For the text-containing cell, return its midpoint in (x, y) coordinate format. 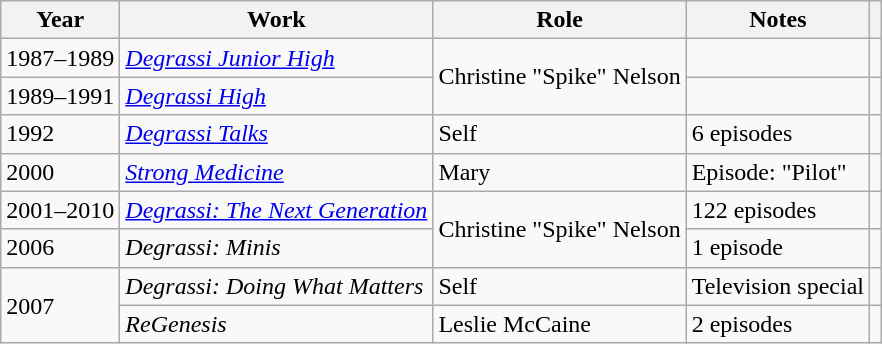
Degrassi: Doing What Matters (276, 286)
1989–1991 (60, 96)
2006 (60, 248)
Notes (778, 20)
Degrassi Talks (276, 134)
Year (60, 20)
6 episodes (778, 134)
2000 (60, 172)
1 episode (778, 248)
Degrassi Junior High (276, 58)
Strong Medicine (276, 172)
1987–1989 (60, 58)
2007 (60, 305)
Leslie McCaine (560, 324)
Mary (560, 172)
Work (276, 20)
Episode: "Pilot" (778, 172)
ReGenesis (276, 324)
1992 (60, 134)
Degrassi High (276, 96)
122 episodes (778, 210)
Role (560, 20)
2 episodes (778, 324)
Degrassi: The Next Generation (276, 210)
Degrassi: Minis (276, 248)
2001–2010 (60, 210)
Television special (778, 286)
